Determine the (X, Y) coordinate at the center of the cell enclosing the given text.  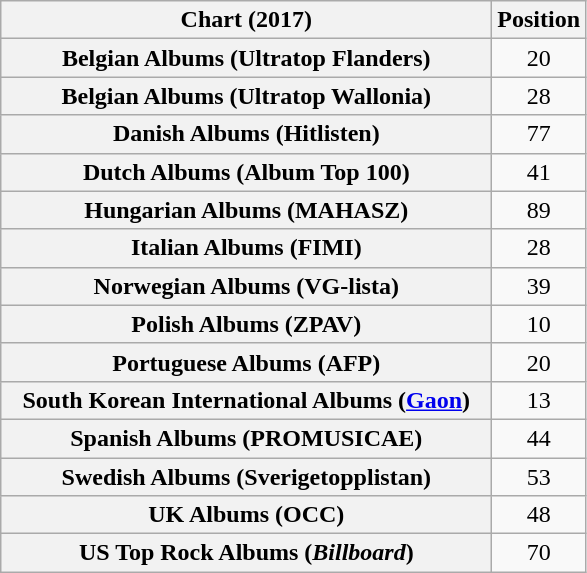
Hungarian Albums (MAHASZ) (246, 210)
US Top Rock Albums (Billboard) (246, 553)
89 (539, 210)
44 (539, 438)
Belgian Albums (Ultratop Wallonia) (246, 96)
77 (539, 134)
53 (539, 477)
Position (539, 20)
Spanish Albums (PROMUSICAE) (246, 438)
Danish Albums (Hitlisten) (246, 134)
Polish Albums (ZPAV) (246, 324)
13 (539, 400)
70 (539, 553)
UK Albums (OCC) (246, 515)
48 (539, 515)
Chart (2017) (246, 20)
Dutch Albums (Album Top 100) (246, 172)
39 (539, 286)
South Korean International Albums (Gaon) (246, 400)
Belgian Albums (Ultratop Flanders) (246, 58)
41 (539, 172)
10 (539, 324)
Norwegian Albums (VG-lista) (246, 286)
Italian Albums (FIMI) (246, 248)
Swedish Albums (Sverigetopplistan) (246, 477)
Portuguese Albums (AFP) (246, 362)
